Identify which cell holds the provided text, then report its (X, Y) central coordinate. 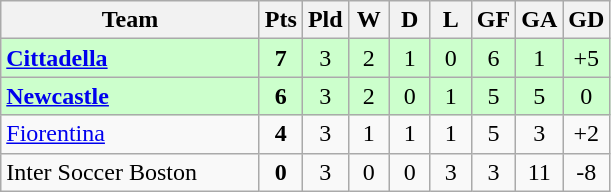
GF (493, 20)
Cittadella (130, 58)
Fiorentina (130, 134)
L (450, 20)
7 (280, 58)
Newcastle (130, 96)
W (368, 20)
Pld (325, 20)
GA (540, 20)
Pts (280, 20)
11 (540, 172)
+5 (586, 58)
+2 (586, 134)
Team (130, 20)
Inter Soccer Boston (130, 172)
D (410, 20)
GD (586, 20)
-8 (586, 172)
4 (280, 134)
